Return (x, y) of the center of cell containing provided text 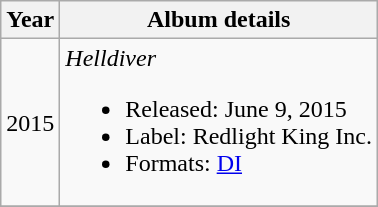
Album details (219, 20)
2015 (30, 122)
HelldiverReleased: June 9, 2015Label: Redlight King Inc.Formats: DI (219, 122)
Year (30, 20)
